Search for the cell housing the specified text and yield its [x, y] center coordinate. 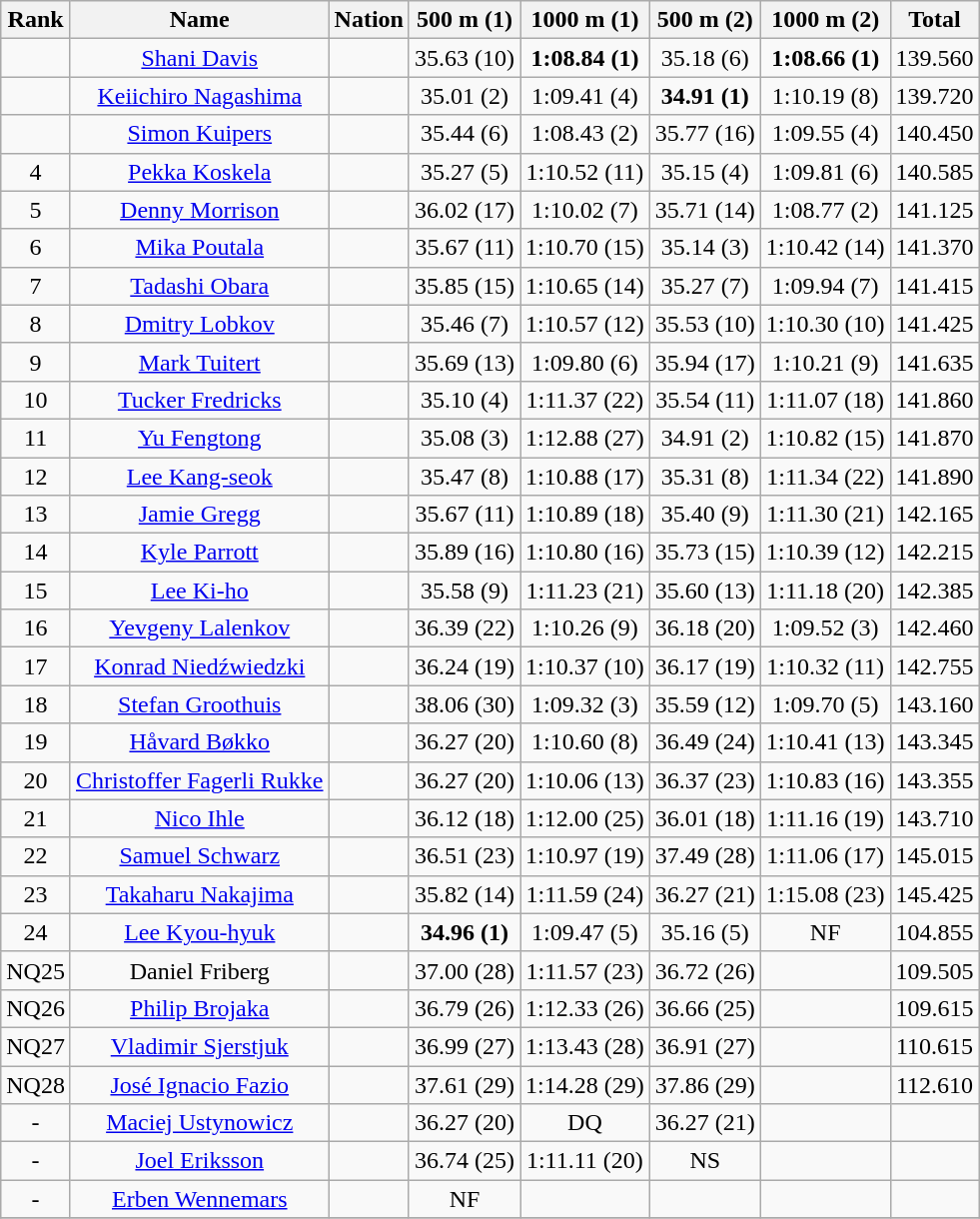
36.72 (26) [705, 970]
1:15.08 (23) [825, 894]
142.385 [935, 591]
35.53 (10) [705, 324]
1:10.89 (18) [585, 515]
12 [36, 477]
Keiichiro Nagashima [200, 96]
16 [36, 628]
36.37 (23) [705, 780]
23 [36, 894]
35.40 (9) [705, 515]
1:12.88 (27) [585, 438]
35.31 (8) [705, 477]
35.14 (3) [705, 248]
143.710 [935, 818]
35.54 (11) [705, 400]
35.18 (6) [705, 58]
Dmitry Lobkov [200, 324]
Takaharu Nakajima [200, 894]
Christoffer Fagerli Rukke [200, 780]
24 [36, 932]
11 [36, 438]
Lee Ki-ho [200, 591]
36.02 (17) [464, 210]
NQ25 [36, 970]
Stefan Groothuis [200, 704]
Name [200, 20]
500 m (1) [464, 20]
35.94 (17) [705, 362]
1:09.32 (3) [585, 704]
37.61 (29) [464, 1084]
1:11.16 (19) [825, 818]
1:08.84 (1) [585, 58]
17 [36, 666]
1:10.06 (13) [585, 780]
500 m (2) [705, 20]
10 [36, 400]
José Ignacio Fazio [200, 1084]
18 [36, 704]
Lee Kang-seok [200, 477]
34.96 (1) [464, 932]
35.10 (4) [464, 400]
Håvard Bøkko [200, 742]
109.505 [935, 970]
6 [36, 248]
20 [36, 780]
36.18 (20) [705, 628]
35.47 (8) [464, 477]
1:10.02 (7) [585, 210]
142.755 [935, 666]
1:10.42 (14) [825, 248]
142.165 [935, 515]
35.59 (12) [705, 704]
36.51 (23) [464, 856]
35.82 (14) [464, 894]
1:14.28 (29) [585, 1084]
1:08.66 (1) [825, 58]
9 [36, 362]
5 [36, 210]
4 [36, 172]
1:10.70 (15) [585, 248]
1:10.37 (10) [585, 666]
35.15 (4) [705, 172]
36.17 (19) [705, 666]
1:13.43 (28) [585, 1046]
Pekka Koskela [200, 172]
1:11.57 (23) [585, 970]
1:10.97 (19) [585, 856]
140.585 [935, 172]
14 [36, 553]
1:09.70 (5) [825, 704]
141.425 [935, 324]
140.450 [935, 134]
112.610 [935, 1084]
1:10.57 (12) [585, 324]
NS [705, 1161]
35.27 (7) [705, 286]
35.89 (16) [464, 553]
19 [36, 742]
DQ [585, 1123]
110.615 [935, 1046]
Joel Eriksson [200, 1161]
143.345 [935, 742]
1:10.32 (11) [825, 666]
36.24 (19) [464, 666]
1:08.43 (2) [585, 134]
13 [36, 515]
Philip Brojaka [200, 1008]
1:11.18 (20) [825, 591]
109.615 [935, 1008]
35.44 (6) [464, 134]
35.08 (3) [464, 438]
Rank [36, 20]
22 [36, 856]
1:10.19 (8) [825, 96]
Nico Ihle [200, 818]
1:10.30 (10) [825, 324]
35.16 (5) [705, 932]
Jamie Gregg [200, 515]
141.370 [935, 248]
36.66 (25) [705, 1008]
141.890 [935, 477]
Shani Davis [200, 58]
1:10.65 (14) [585, 286]
141.635 [935, 362]
35.01 (2) [464, 96]
37.49 (28) [705, 856]
37.00 (28) [464, 970]
36.99 (27) [464, 1046]
1:10.83 (16) [825, 780]
1:09.55 (4) [825, 134]
1:11.11 (20) [585, 1161]
1:11.23 (21) [585, 591]
1:12.00 (25) [585, 818]
36.91 (27) [705, 1046]
36.01 (18) [705, 818]
145.425 [935, 894]
15 [36, 591]
Nation [369, 20]
1:11.07 (18) [825, 400]
139.560 [935, 58]
35.85 (15) [464, 286]
1:10.26 (9) [585, 628]
1:10.80 (16) [585, 553]
1:10.82 (15) [825, 438]
1:11.06 (17) [825, 856]
35.69 (13) [464, 362]
1:10.52 (11) [585, 172]
NQ26 [36, 1008]
Lee Kyou-hyuk [200, 932]
1:09.81 (6) [825, 172]
34.91 (2) [705, 438]
142.215 [935, 553]
35.27 (5) [464, 172]
36.49 (24) [705, 742]
Tucker Fredricks [200, 400]
104.855 [935, 932]
1:10.21 (9) [825, 362]
Daniel Friberg [200, 970]
142.460 [935, 628]
1:09.80 (6) [585, 362]
1:12.33 (26) [585, 1008]
35.63 (10) [464, 58]
1:08.77 (2) [825, 210]
Konrad Niedźwiedzki [200, 666]
8 [36, 324]
35.77 (16) [705, 134]
36.12 (18) [464, 818]
143.160 [935, 704]
1:11.30 (21) [825, 515]
Vladimir Sjerstjuk [200, 1046]
36.39 (22) [464, 628]
1:10.60 (8) [585, 742]
Yevgeny Lalenkov [200, 628]
1:09.47 (5) [585, 932]
Erben Wennemars [200, 1199]
35.46 (7) [464, 324]
1:09.94 (7) [825, 286]
36.79 (26) [464, 1008]
1:09.52 (3) [825, 628]
1:09.41 (4) [585, 96]
143.355 [935, 780]
1:11.34 (22) [825, 477]
141.870 [935, 438]
34.91 (1) [705, 96]
21 [36, 818]
139.720 [935, 96]
35.71 (14) [705, 210]
1:10.39 (12) [825, 553]
1:10.41 (13) [825, 742]
141.860 [935, 400]
35.58 (9) [464, 591]
Kyle Parrott [200, 553]
Tadashi Obara [200, 286]
37.86 (29) [705, 1084]
Mika Poutala [200, 248]
1:11.37 (22) [585, 400]
Total [935, 20]
Maciej Ustynowicz [200, 1123]
1000 m (1) [585, 20]
1:11.59 (24) [585, 894]
Samuel Schwarz [200, 856]
1:10.88 (17) [585, 477]
36.74 (25) [464, 1161]
NQ28 [36, 1084]
7 [36, 286]
141.415 [935, 286]
Denny Morrison [200, 210]
35.60 (13) [705, 591]
35.73 (15) [705, 553]
Mark Tuitert [200, 362]
Yu Fengtong [200, 438]
Simon Kuipers [200, 134]
145.015 [935, 856]
38.06 (30) [464, 704]
141.125 [935, 210]
1000 m (2) [825, 20]
NQ27 [36, 1046]
